Provide the (X, Y) coordinate of the cell's center where the given text is located.  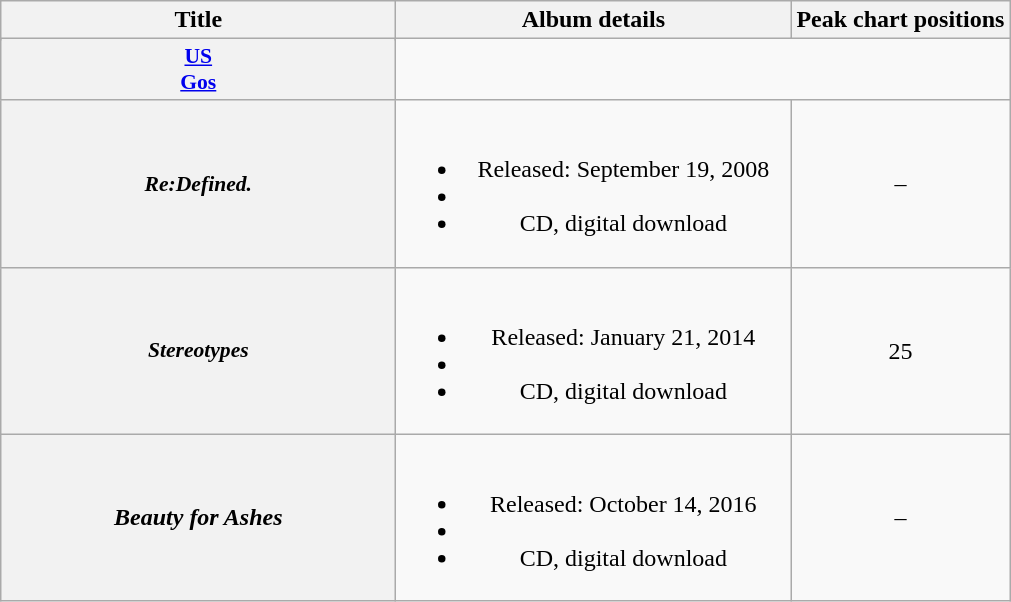
Re:Defined. (198, 184)
Title (198, 20)
Peak chart positions (900, 20)
Released: September 19, 2008CD, digital download (594, 184)
Released: January 21, 2014CD, digital download (594, 350)
Beauty for Ashes (198, 518)
Released: October 14, 2016CD, digital download (594, 518)
Album details (594, 20)
Stereotypes (198, 350)
25 (900, 350)
USGos (198, 70)
